From the cell containing the given text, extract its center point as [x, y] coordinate. 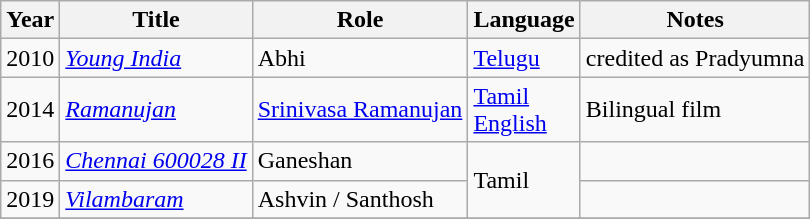
Notes [695, 20]
Title [156, 20]
Language [524, 20]
credited as Pradyumna [695, 58]
Srinivasa Ramanujan [360, 110]
2014 [30, 110]
Ramanujan [156, 110]
Year [30, 20]
Role [360, 20]
Abhi [360, 58]
2016 [30, 161]
Bilingual film [695, 110]
Vilambaram [156, 199]
2019 [30, 199]
2010 [30, 58]
TamilEnglish [524, 110]
Ashvin / Santhosh [360, 199]
Telugu [524, 58]
Tamil [524, 180]
Ganeshan [360, 161]
Young India [156, 58]
Chennai 600028 II [156, 161]
